Scan for the cell matching the given text and deliver its [X, Y] coordinate at center. 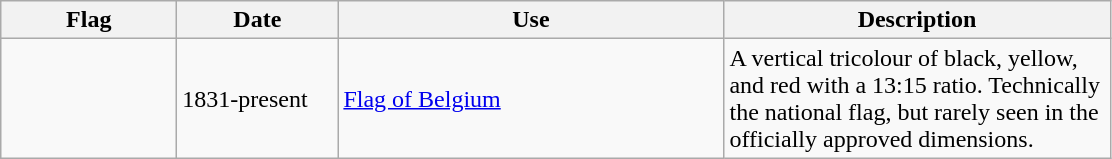
Use [531, 20]
Date [258, 20]
Flag [89, 20]
Description [917, 20]
1831-present [258, 98]
Flag of Belgium [531, 98]
